Locate the cell with the specified text and output its (x, y) center coordinate. 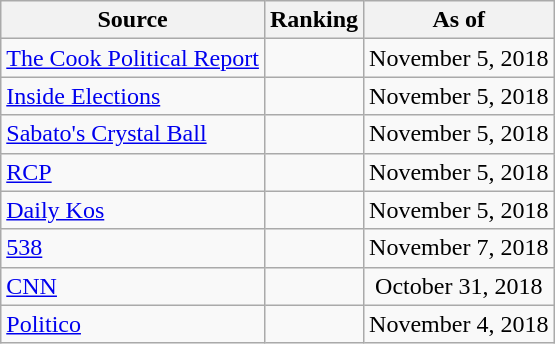
November 7, 2018 (459, 248)
RCP (133, 172)
Inside Elections (133, 96)
The Cook Political Report (133, 58)
October 31, 2018 (459, 286)
Sabato's Crystal Ball (133, 134)
November 4, 2018 (459, 324)
Ranking (314, 20)
Politico (133, 324)
538 (133, 248)
Source (133, 20)
Daily Kos (133, 210)
As of (459, 20)
CNN (133, 286)
